Scan for the cell matching the given text and deliver its [X, Y] coordinate at center. 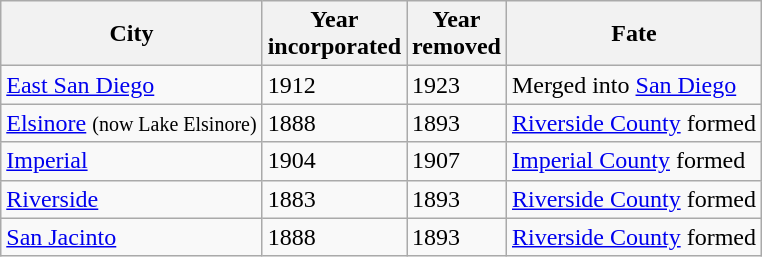
East San Diego [132, 85]
1904 [334, 161]
Yearincorporated [334, 34]
Fate [634, 34]
San Jacinto [132, 237]
1883 [334, 199]
Imperial County formed [634, 161]
City [132, 34]
Riverside [132, 199]
Imperial [132, 161]
1912 [334, 85]
1907 [457, 161]
Elsinore (now Lake Elsinore) [132, 123]
1923 [457, 85]
Yearremoved [457, 34]
Merged into San Diego [634, 85]
